For the text-containing cell, return its midpoint in [X, Y] coordinate format. 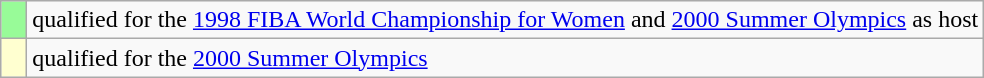
qualified for the 2000 Summer Olympics [506, 58]
qualified for the 1998 FIBA World Championship for Women and 2000 Summer Olympics as host [506, 20]
